Find where the given text appears and provide that cell's center as [x, y] coordinate. 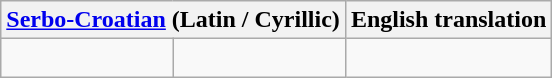
Serbo-Croatian (Latin / Cyrillic) [174, 20]
English translation [448, 20]
